Provide the [x, y] coordinate of the cell's center where the given text is located.  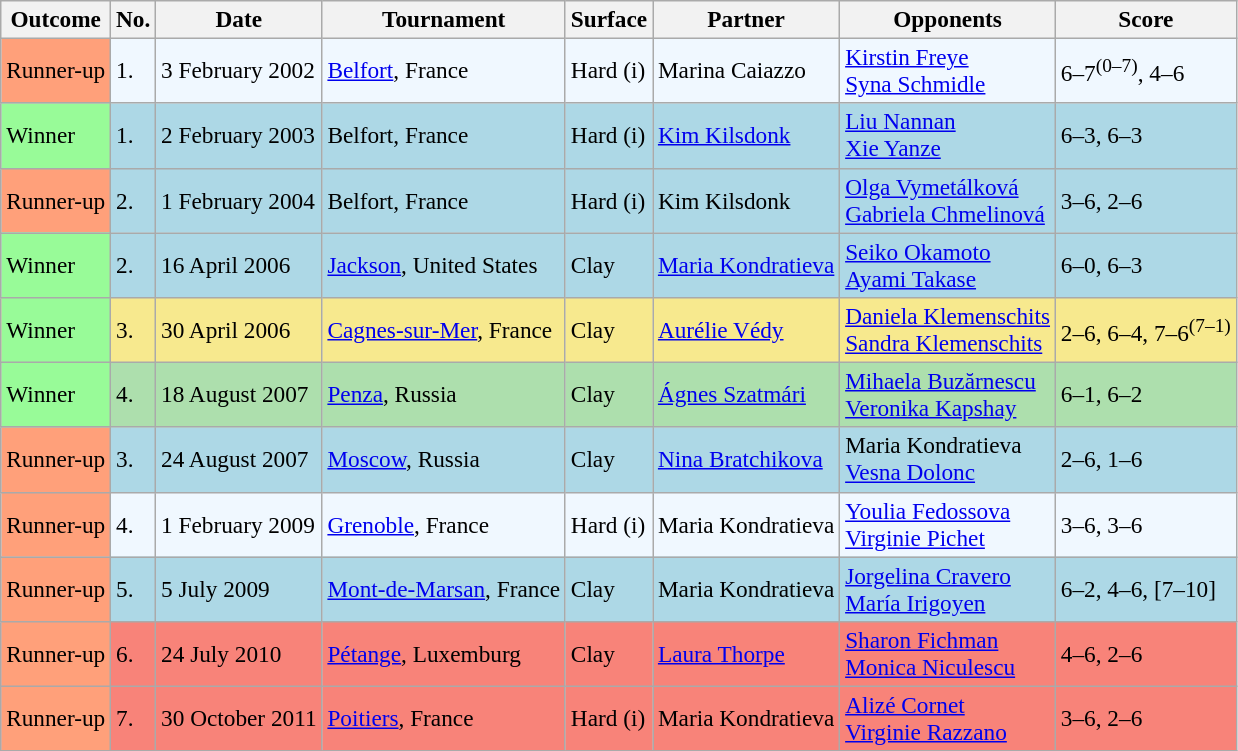
2 February 2003 [239, 136]
Daniela Klemenschits Sandra Klemenschits [948, 330]
Ágnes Szatmári [746, 394]
24 July 2010 [239, 654]
Sharon Fichman Monica Niculescu [948, 654]
Cagnes-sur-Mer, France [444, 330]
Kirstin Freye Syna Schmidle [948, 70]
6–2, 4–6, [7–10] [1146, 588]
Alizé Cornet Virginie Razzano [948, 718]
Marina Caiazzo [746, 70]
Jackson, United States [444, 264]
5 July 2009 [239, 588]
30 April 2006 [239, 330]
2–6, 6–4, 7–6(7–1) [1146, 330]
16 April 2006 [239, 264]
Pétange, Luxemburg [444, 654]
Tournament [444, 19]
Nina Bratchikova [746, 460]
Surface [608, 19]
Partner [746, 19]
Date [239, 19]
Grenoble, France [444, 524]
2–6, 1–6 [1146, 460]
Opponents [948, 19]
30 October 2011 [239, 718]
Laura Thorpe [746, 654]
Outcome [56, 19]
6. [134, 654]
6–1, 6–2 [1146, 394]
4–6, 2–6 [1146, 654]
Liu Nannan Xie Yanze [948, 136]
Score [1146, 19]
6–3, 6–3 [1146, 136]
18 August 2007 [239, 394]
5. [134, 588]
Mihaela Buzărnescu Veronika Kapshay [948, 394]
Aurélie Védy [746, 330]
Youlia Fedossova Virginie Pichet [948, 524]
Mont-de-Marsan, France [444, 588]
3–6, 3–6 [1146, 524]
6–7(0–7), 4–6 [1146, 70]
1 February 2004 [239, 200]
24 August 2007 [239, 460]
Jorgelina Cravero María Irigoyen [948, 588]
3 February 2002 [239, 70]
6–0, 6–3 [1146, 264]
No. [134, 19]
1 February 2009 [239, 524]
Penza, Russia [444, 394]
7. [134, 718]
Seiko Okamoto Ayami Takase [948, 264]
Poitiers, France [444, 718]
Moscow, Russia [444, 460]
Olga Vymetálková Gabriela Chmelinová [948, 200]
Maria Kondratieva Vesna Dolonc [948, 460]
